Find where the given text appears and provide that cell's center as (X, Y) coordinate. 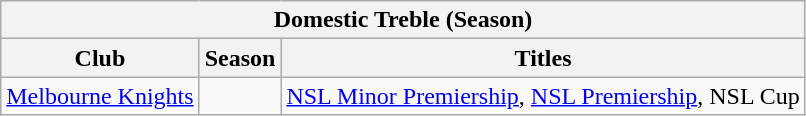
NSL Minor Premiership, NSL Premiership, NSL Cup (543, 96)
Club (100, 58)
Domestic Treble (Season) (404, 20)
Season (240, 58)
Melbourne Knights (100, 96)
Titles (543, 58)
